Return the (x, y) coordinate for the center point of the cell that contains the specified text.  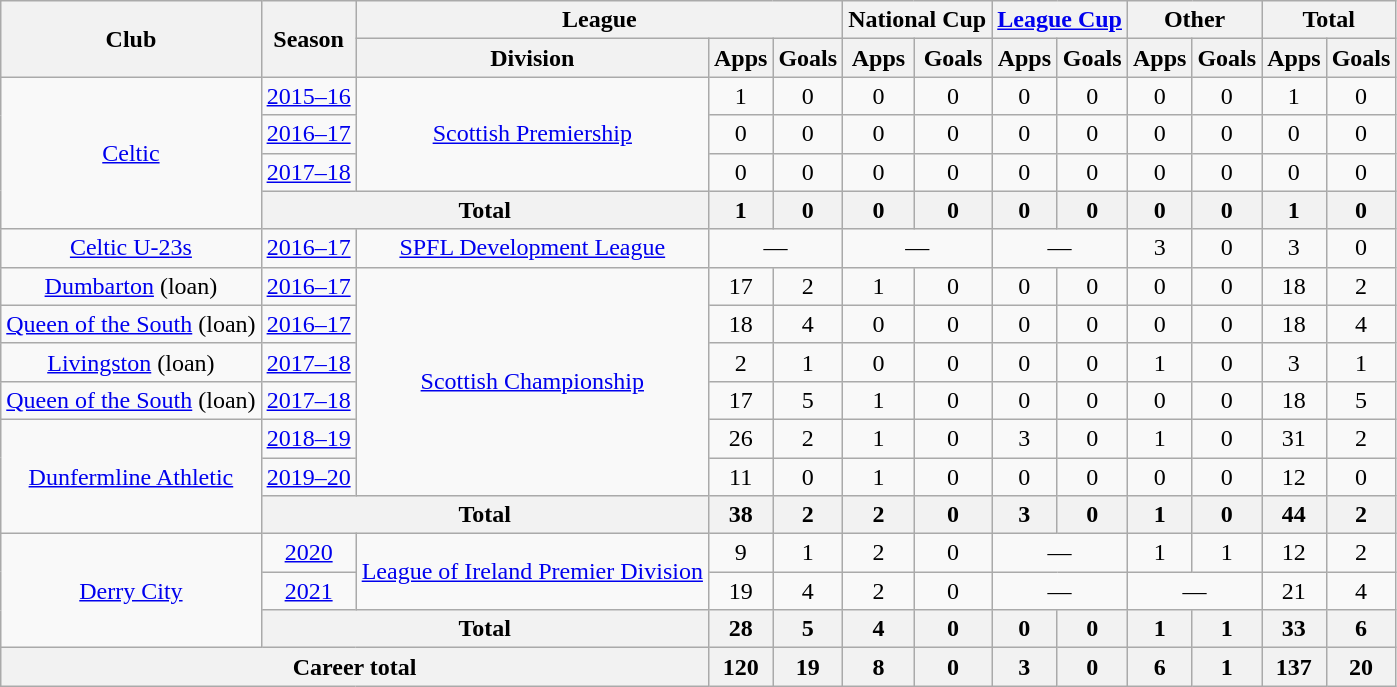
2019–20 (308, 477)
Division (532, 58)
Dumbarton (loan) (131, 286)
21 (1294, 591)
SPFL Development League (532, 248)
38 (740, 515)
2015–16 (308, 96)
137 (1294, 667)
Celtic U-23s (131, 248)
Derry City (131, 591)
League Cup (1060, 20)
44 (1294, 515)
Scottish Championship (532, 381)
Celtic (131, 153)
League of Ireland Premier Division (532, 572)
Scottish Premiership (532, 134)
Dunfermline Athletic (131, 476)
Livingston (loan) (131, 362)
Club (131, 39)
2021 (308, 591)
8 (879, 667)
Other (1194, 20)
28 (740, 629)
26 (740, 438)
20 (1361, 667)
11 (740, 477)
2018–19 (308, 438)
National Cup (918, 20)
33 (1294, 629)
120 (740, 667)
2020 (308, 553)
Season (308, 39)
9 (740, 553)
Career total (355, 667)
League (599, 20)
31 (1294, 438)
